Extract the [x, y] coordinate from the center of the cell holding the provided text.  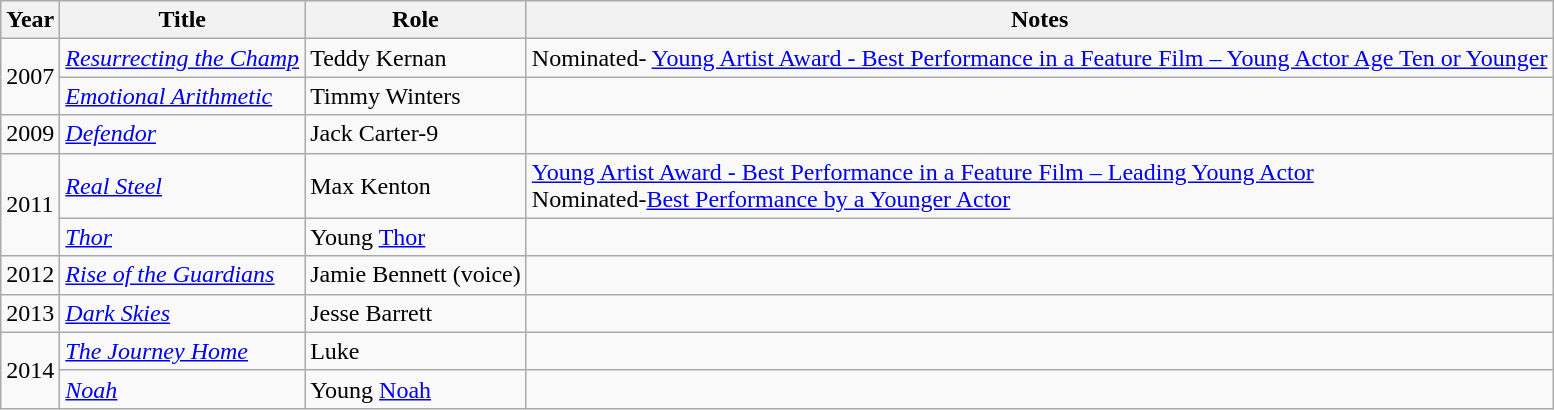
Real Steel [182, 186]
Jesse Barrett [416, 313]
Timmy Winters [416, 96]
Emotional Arithmetic [182, 96]
2009 [30, 134]
Year [30, 20]
Nominated- Young Artist Award - Best Performance in a Feature Film – Young Actor Age Ten or Younger [1040, 58]
Thor [182, 237]
2012 [30, 275]
Title [182, 20]
Young Noah [416, 389]
Defendor [182, 134]
Rise of the Guardians [182, 275]
Noah [182, 389]
Notes [1040, 20]
Role [416, 20]
2007 [30, 77]
The Journey Home [182, 351]
Dark Skies [182, 313]
2011 [30, 204]
Young Thor [416, 237]
2014 [30, 370]
Luke [416, 351]
Young Artist Award - Best Performance in a Feature Film – Leading Young ActorNominated-Best Performance by a Younger Actor [1040, 186]
2013 [30, 313]
Jamie Bennett (voice) [416, 275]
Jack Carter-9 [416, 134]
Resurrecting the Champ [182, 58]
Max Kenton [416, 186]
Teddy Kernan [416, 58]
